Search for the cell housing the specified text and yield its (x, y) center coordinate. 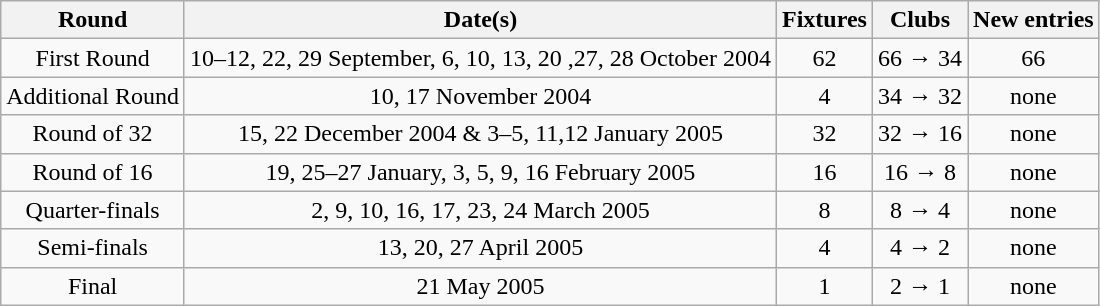
15, 22 December 2004 & 3–5, 11,12 January 2005 (480, 134)
19, 25–27 January, 3, 5, 9, 16 February 2005 (480, 172)
Final (93, 286)
Clubs (920, 20)
66 (1034, 58)
10, 17 November 2004 (480, 96)
13, 20, 27 April 2005 (480, 248)
10–12, 22, 29 September, 6, 10, 13, 20 ,27, 28 October 2004 (480, 58)
32 (825, 134)
8 (825, 210)
32 → 16 (920, 134)
Quarter-finals (93, 210)
34 → 32 (920, 96)
Semi-finals (93, 248)
Round (93, 20)
8 → 4 (920, 210)
2, 9, 10, 16, 17, 23, 24 March 2005 (480, 210)
Additional Round (93, 96)
21 May 2005 (480, 286)
16 → 8 (920, 172)
Fixtures (825, 20)
Round of 32 (93, 134)
16 (825, 172)
1 (825, 286)
Round of 16 (93, 172)
2 → 1 (920, 286)
62 (825, 58)
New entries (1034, 20)
4 → 2 (920, 248)
First Round (93, 58)
Date(s) (480, 20)
66 → 34 (920, 58)
